Detect which cell encompasses the target text, then output its (X, Y) center coordinate. 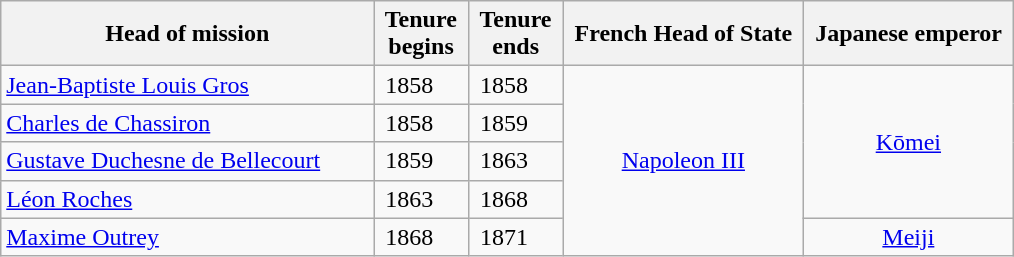
French Head of State (684, 34)
Kōmei (908, 142)
Léon Roches (188, 199)
Meiji (908, 237)
Charles de Chassiron (188, 123)
Jean-Baptiste Louis Gros (188, 85)
Maxime Outrey (188, 237)
Tenure begins (422, 34)
Head of mission (188, 34)
Japanese emperor (908, 34)
Napoleon III (684, 161)
Gustave Duchesne de Bellecourt (188, 161)
Tenure ends (516, 34)
1871 (516, 237)
